Pinpoint the cell where the given text exists, returning its [x, y] midpoint coordinate. 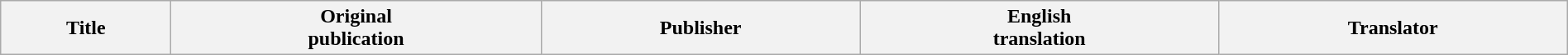
Translator [1393, 28]
Title [86, 28]
Publisher [700, 28]
Originalpublication [356, 28]
Englishtranslation [1039, 28]
